Return (x, y) of the center of cell containing provided text 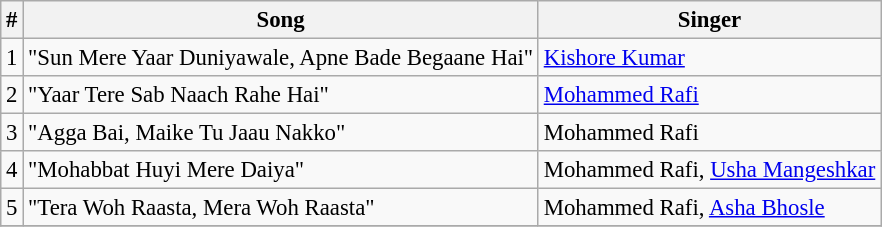
Kishore Kumar (709, 58)
# (12, 20)
"Agga Bai, Maike Tu Jaau Nakko" (281, 133)
2 (12, 95)
Singer (709, 20)
"Mohabbat Huyi Mere Daiya" (281, 170)
3 (12, 133)
4 (12, 170)
Mohammed Rafi, Asha Bhosle (709, 208)
Song (281, 20)
"Sun Mere Yaar Duniyawale, Apne Bade Begaane Hai" (281, 58)
"Yaar Tere Sab Naach Rahe Hai" (281, 95)
"Tera Woh Raasta, Mera Woh Raasta" (281, 208)
1 (12, 58)
5 (12, 208)
Mohammed Rafi, Usha Mangeshkar (709, 170)
